Detect which cell encompasses the target text, then output its [x, y] center coordinate. 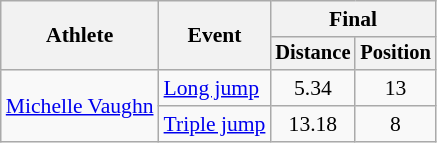
Long jump [215, 88]
13.18 [312, 124]
Distance [312, 54]
Final [352, 19]
5.34 [312, 88]
Event [215, 36]
8 [395, 124]
13 [395, 88]
Athlete [80, 36]
Position [395, 54]
Triple jump [215, 124]
Michelle Vaughn [80, 106]
